Provide the [X, Y] coordinate of the cell's center where the given text is located.  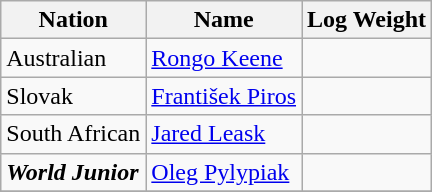
World Junior [74, 172]
Log Weight [367, 20]
Rongo Keene [224, 58]
Jared Leask [224, 134]
František Piros [224, 96]
Slovak [74, 96]
Name [224, 20]
Australian [74, 58]
Nation [74, 20]
Oleg Pylypiak [224, 172]
South African [74, 134]
